Pinpoint the cell where the given text exists, returning its [X, Y] midpoint coordinate. 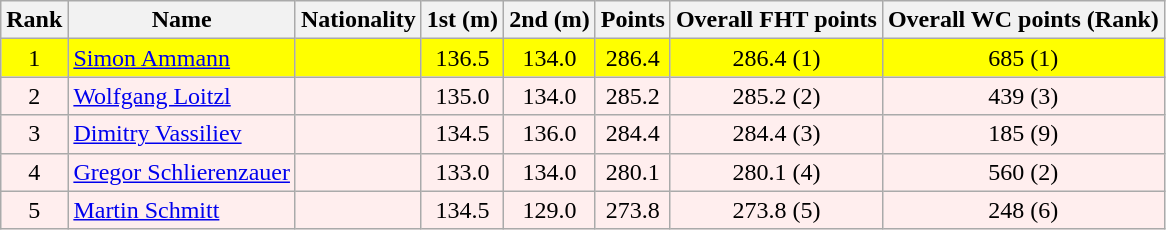
285.2 [632, 96]
185 (9) [1023, 134]
Points [632, 20]
439 (3) [1023, 96]
129.0 [550, 210]
4 [34, 172]
273.8 [632, 210]
286.4 (1) [776, 58]
Rank [34, 20]
135.0 [462, 96]
Overall FHT points [776, 20]
273.8 (5) [776, 210]
136.0 [550, 134]
286.4 [632, 58]
136.5 [462, 58]
285.2 (2) [776, 96]
280.1 [632, 172]
1 [34, 58]
5 [34, 210]
284.4 [632, 134]
133.0 [462, 172]
280.1 (4) [776, 172]
284.4 (3) [776, 134]
Nationality [358, 20]
2 [34, 96]
560 (2) [1023, 172]
Simon Ammann [182, 58]
Gregor Schlierenzauer [182, 172]
Martin Schmitt [182, 210]
3 [34, 134]
Overall WC points (Rank) [1023, 20]
Name [182, 20]
1st (m) [462, 20]
685 (1) [1023, 58]
Wolfgang Loitzl [182, 96]
Dimitry Vassiliev [182, 134]
2nd (m) [550, 20]
248 (6) [1023, 210]
